Provide the (x, y) coordinate of the cell's center where the given text is located.  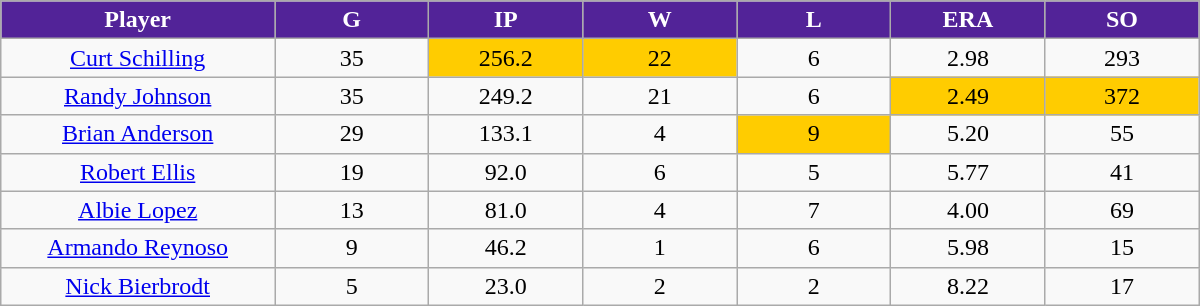
15 (1122, 248)
22 (660, 58)
Nick Bierbrodt (138, 286)
Albie Lopez (138, 210)
W (660, 20)
5.77 (968, 172)
2.98 (968, 58)
55 (1122, 134)
13 (352, 210)
17 (1122, 286)
L (814, 20)
92.0 (506, 172)
G (352, 20)
133.1 (506, 134)
46.2 (506, 248)
4.00 (968, 210)
2.49 (968, 96)
249.2 (506, 96)
8.22 (968, 286)
IP (506, 20)
81.0 (506, 210)
ERA (968, 20)
5.20 (968, 134)
7 (814, 210)
23.0 (506, 286)
Player (138, 20)
21 (660, 96)
293 (1122, 58)
1 (660, 248)
SO (1122, 20)
29 (352, 134)
Robert Ellis (138, 172)
Brian Anderson (138, 134)
372 (1122, 96)
Curt Schilling (138, 58)
69 (1122, 210)
Armando Reynoso (138, 248)
19 (352, 172)
256.2 (506, 58)
41 (1122, 172)
Randy Johnson (138, 96)
5.98 (968, 248)
